Pinpoint the cell where the given text exists, returning its [x, y] midpoint coordinate. 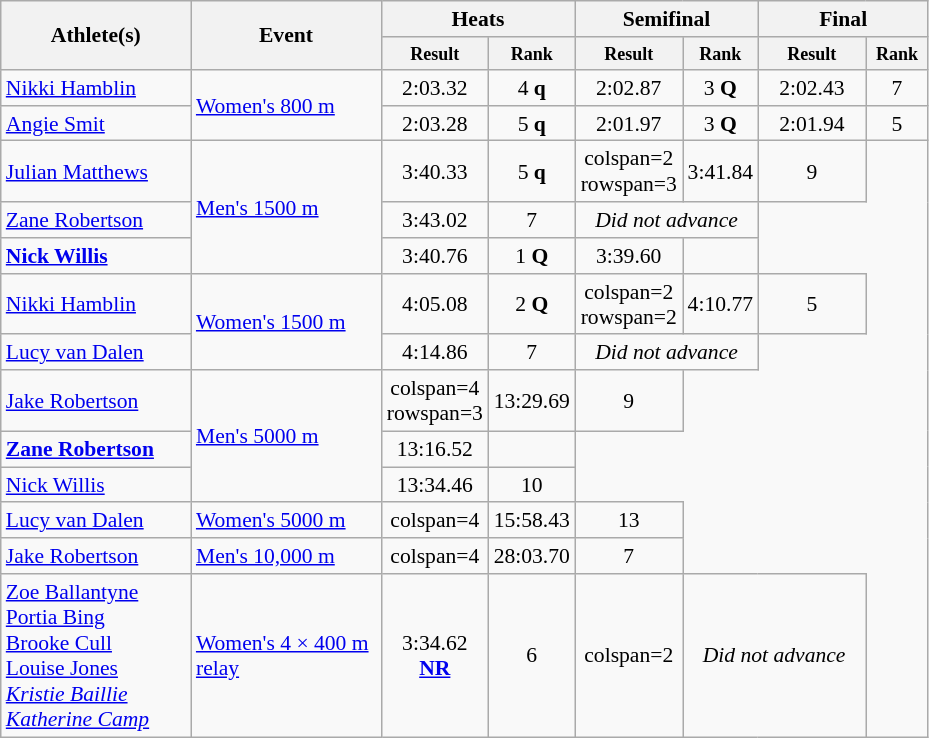
10 [532, 485]
colspan=2 rowspan=2 [629, 304]
Angie Smit [96, 124]
Zoe BallantynePortia BingBrooke CullLouise JonesKristie BaillieKatherine Camp [96, 656]
13:34.46 [435, 485]
2:02.43 [812, 88]
colspan=2 [629, 656]
28:03.70 [532, 556]
3:39.60 [629, 256]
colspan=4 rowspan=3 [435, 400]
2 Q [532, 304]
3:40.33 [435, 172]
Men's 5000 m [286, 436]
2:02.87 [629, 88]
Women's 5000 m [286, 521]
3:43.02 [435, 220]
Men's 10,000 m [286, 556]
4:05.08 [435, 304]
Athlete(s) [96, 36]
13 [629, 521]
Final [843, 19]
13:16.52 [435, 449]
6 [532, 656]
1 Q [532, 256]
4:10.77 [720, 304]
Heats [478, 19]
3:34.62 NR [435, 656]
13:29.69 [532, 400]
Men's 1500 m [286, 207]
2:01.94 [812, 124]
2:03.32 [435, 88]
colspan=2 rowspan=3 [629, 172]
4 q [532, 88]
4:14.86 [435, 353]
3:41.84 [720, 172]
15:58.43 [532, 521]
Event [286, 36]
Semifinal [666, 19]
Women's 800 m [286, 106]
Women's 4 × 400 m relay [286, 656]
Julian Matthews [96, 172]
3:40.76 [435, 256]
2:01.97 [629, 124]
2:03.28 [435, 124]
Women's 1500 m [286, 322]
